Output the (X, Y) coordinate of the center of the cell containing the given text.  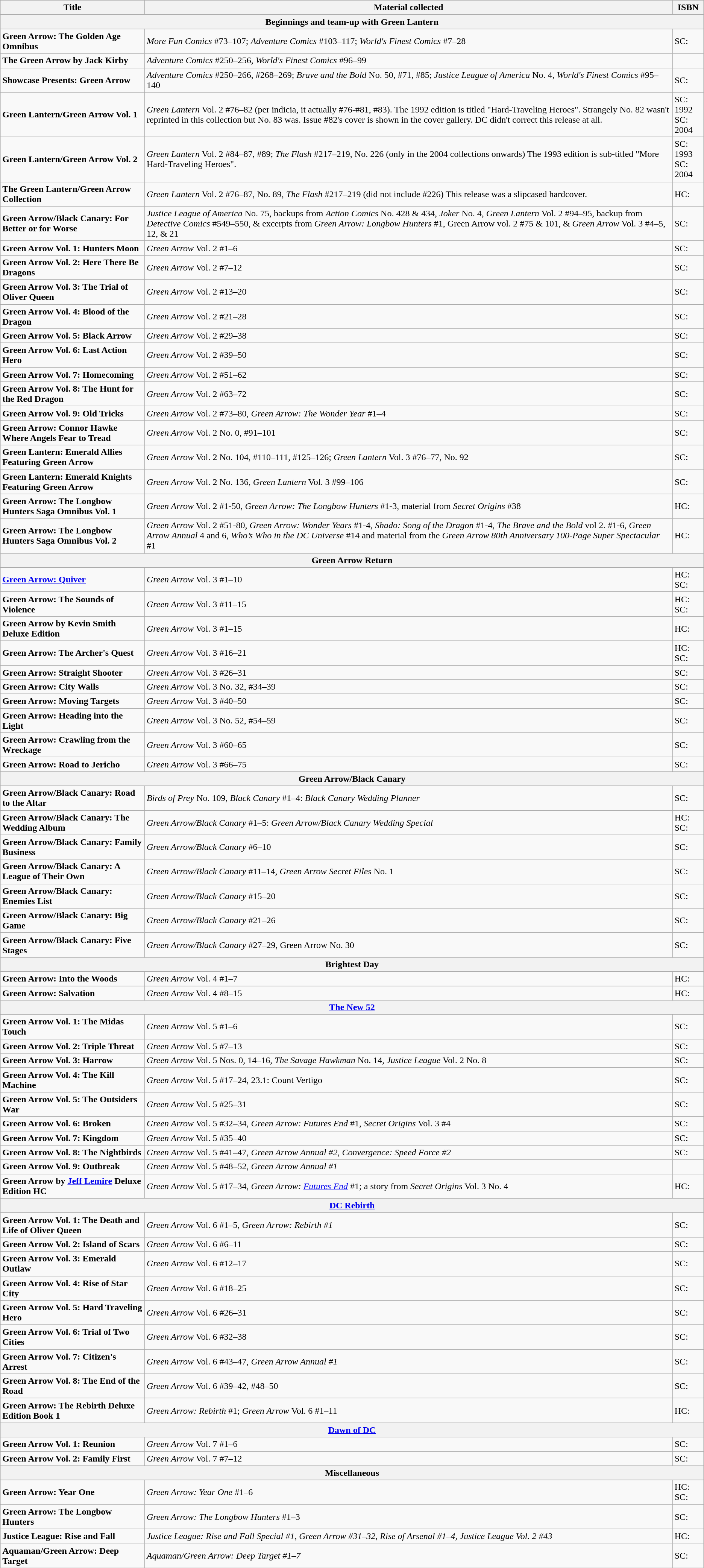
Green Arrow/Black Canary #15–20 (408, 896)
Justice League: Rise and Fall Special #1, Green Arrow #31–32, Rise of Arsenal #1–4, Justice League Vol. 2 #43 (408, 1536)
Green Arrow: Year One #1–6 (408, 1492)
Green Arrow Vol. 2: Triple Threat (73, 1046)
Green Arrow Vol. 3 #60–65 (408, 745)
Green Arrow Vol. 3 #11–15 (408, 604)
Green Arrow Vol. 2 #51–62 (408, 375)
Green Arrow Vol. 2: Island of Scars (73, 1244)
Green Arrow Vol. 4: Blood of the Dragon (73, 316)
Green Arrow Vol. 6 #32–38 (408, 1337)
Green Arrow Vol. 9: Old Tricks (73, 413)
Green Arrow Vol. 2 #73–80, Green Arrow: The Wonder Year #1–4 (408, 413)
Green Arrow: Into the Woods (73, 978)
Green Arrow: Heading into the Light (73, 721)
DC Rebirth (352, 1205)
Green Arrow/Black Canary #11–14, Green Arrow Secret Files No. 1 (408, 871)
Material collected (408, 8)
Green Arrow Vol. 5: The Outsiders War (73, 1105)
Green Arrow Vol. 5 #25–31 (408, 1105)
Green Arrow Vol. 6 #39–42, #48–50 (408, 1386)
Green Arrow Vol. 6 #26–31 (408, 1313)
Green Lantern/Green Arrow Vol. 2 (73, 160)
Green Arrow Vol. 2 #7–12 (408, 267)
Green Arrow Vol. 2 No. 0, #91–101 (408, 433)
Green Arrow: Year One (73, 1492)
Green Arrow Vol. 8: The Hunt for the Red Dragon (73, 394)
Green Arrow Vol. 3: Emerald Outlaw (73, 1263)
Green Arrow Vol. 2: Family First (73, 1459)
SC: 1993 SC: 2004 (688, 160)
Green Arrow Vol. 3 No. 32, #34–39 (408, 687)
Adventure Comics #250–256, World's Finest Comics #96–99 (408, 61)
Green Arrow Vol. 7: Kingdom (73, 1138)
Green Arrow Vol. 2 #13–20 (408, 292)
The Green Lantern/Green Arrow Collection (73, 194)
Green Arrow Vol. 7: Homecoming (73, 375)
Green Arrow: City Walls (73, 687)
Green Arrow Vol. 5 #32–34, Green Arrow: Futures End #1, Secret Origins Vol. 3 #4 (408, 1124)
Green Arrow Vol. 2 #1-50, Green Arrow: The Longbow Hunters #1-3, material from Secret Origins #38 (408, 506)
Green Arrow Vol. 2 #39–50 (408, 355)
Green Arrow/Black Canary: Five Stages (73, 945)
Green Arrow Vol. 2 #63–72 (408, 394)
Green Arrow Vol. 7 #1–6 (408, 1444)
Green Arrow: Moving Targets (73, 701)
Green Lantern/Green Arrow Vol. 1 (73, 114)
Green Arrow: Road to Jericho (73, 764)
Green Arrow/Black Canary: Enemies List (73, 896)
Green Arrow Vol. 8: The End of the Road (73, 1386)
Green Arrow Vol. 4: Rise of Star City (73, 1288)
Green Arrow/Black Canary: For Better or for Worse (73, 223)
Green Arrow Vol. 7: Citizen's Arrest (73, 1362)
Green Arrow Vol. 6 #6–11 (408, 1244)
Green Arrow Vol. 9: Outbreak (73, 1167)
Aquaman/Green Arrow: Deep Target (73, 1555)
Green Arrow/Black Canary: A League of Their Own (73, 871)
Green Arrow Vol. 4 #8–15 (408, 993)
Green Arrow Vol. 5 #7–13 (408, 1046)
Green Arrow Vol. 5 #48–52, Green Arrow Annual #1 (408, 1167)
Title (73, 8)
Green Arrow Vol. 8: The Nightbirds (73, 1152)
Green Arrow Vol. 5 #35–40 (408, 1138)
Green Arrow Vol. 7 #7–12 (408, 1459)
Green Arrow: The Longbow Hunters (73, 1517)
Green Arrow Vol. 3 #66–75 (408, 764)
Green Arrow Vol. 2 No. 136, Green Lantern Vol. 3 #99–106 (408, 482)
Birds of Prey No. 109, Black Canary #1–4: Black Canary Wedding Planner (408, 798)
Green Arrow Vol. 3 #26–31 (408, 672)
Green Arrow/Black Canary #1–5: Green Arrow/Black Canary Wedding Special (408, 822)
Green Arrow: The Archer's Quest (73, 653)
Green Arrow/Black Canary: Big Game (73, 920)
Green Arrow Vol. 3 #40–50 (408, 701)
Green Arrow: Straight Shooter (73, 672)
Green Arrow Return (352, 560)
Green Arrow/Black Canary: Family Business (73, 847)
Green Arrow: The Golden Age Omnibus (73, 41)
Green Arrow Vol. 5 #1–6 (408, 1027)
Green Arrow: Salvation (73, 993)
Green Arrow/Black Canary #21–26 (408, 920)
Green Arrow Vol. 6: Last Action Hero (73, 355)
Green Arrow/Black Canary #27–29, Green Arrow No. 30 (408, 945)
Green Arrow Vol. 3 No. 52, #54–59 (408, 721)
Green Arrow: Rebirth #1; Green Arrow Vol. 6 #1–11 (408, 1411)
Miscellaneous (352, 1473)
Green Arrow Vol. 6: Trial of Two Cities (73, 1337)
Green Arrow Vol. 3 #1–10 (408, 579)
Green Arrow Vol. 5 #41–47, Green Arrow Annual #2, Convergence: Speed Force #2 (408, 1152)
Green Lantern: Emerald Allies Featuring Green Arrow (73, 457)
Green Arrow/Black Canary: Road to the Altar (73, 798)
Green Arrow: The Longbow Hunters Saga Omnibus Vol. 2 (73, 536)
Green Arrow Vol. 6 #12–17 (408, 1263)
Adventure Comics #250–266, #268–269; Brave and the Bold No. 50, #71, #85; Justice League of America No. 4, World's Finest Comics #95–140 (408, 80)
Green Arrow: Quiver (73, 579)
Green Arrow/Black Canary #6–10 (408, 847)
Brightest Day (352, 964)
ISBN (688, 8)
Green Arrow/Black Canary: The Wedding Album (73, 822)
Green Arrow Vol. 1: Reunion (73, 1444)
The New 52 (352, 1007)
Green Arrow Vol. 3 #16–21 (408, 653)
Green Arrow: Crawling from the Wreckage (73, 745)
Dawn of DC (352, 1430)
Green Arrow Vol. 6 #18–25 (408, 1288)
Green Arrow/Black Canary (352, 779)
Green Arrow: The Rebirth Deluxe Edition Book 1 (73, 1411)
Green Arrow Vol. 4 #1–7 (408, 978)
Green Arrow Vol. 3: The Trial of Oliver Queen (73, 292)
Green Arrow Vol. 4: The Kill Machine (73, 1080)
Justice League: Rise and Fall (73, 1536)
Green Arrow Vol. 5 #17–34, Green Arrow: Futures End #1; a story from Secret Origins Vol. 3 No. 4 (408, 1186)
Showcase Presents: Green Arrow (73, 80)
Green Arrow Vol. 5: Hard Traveling Hero (73, 1313)
Aquaman/Green Arrow: Deep Target #1–7 (408, 1555)
Green Lantern: Emerald Knights Featuring Green Arrow (73, 482)
SC: 1992 SC: 2004 (688, 114)
Beginnings and team-up with Green Lantern (352, 22)
Green Arrow Vol. 2: Here There Be Dragons (73, 267)
Green Arrow Vol. 6: Broken (73, 1124)
Green Arrow Vol. 2 No. 104, #110–111, #125–126; Green Lantern Vol. 3 #76–77, No. 92 (408, 457)
Green Arrow: The Longbow Hunters #1–3 (408, 1517)
Green Arrow Vol. 1: The Midas Touch (73, 1027)
Green Arrow by Jeff Lemire Deluxe Edition HC (73, 1186)
More Fun Comics #73–107; Adventure Comics #103–117; World's Finest Comics #7–28 (408, 41)
The Green Arrow by Jack Kirby (73, 61)
Green Arrow Vol. 3 #1–15 (408, 628)
Green Arrow: Connor Hawke Where Angels Fear to Tread (73, 433)
Green Arrow Vol. 1: Hunters Moon (73, 248)
Green Arrow Vol. 1: The Death and Life of Oliver Queen (73, 1225)
Green Arrow Vol. 3: Harrow (73, 1061)
Green Arrow Vol. 5 #17–24, 23.1: Count Vertigo (408, 1080)
Green Arrow Vol. 5: Black Arrow (73, 336)
Green Arrow Vol. 6 #1–5, Green Arrow: Rebirth #1 (408, 1225)
Green Arrow Vol. 2 #29–38 (408, 336)
Green Arrow: The Longbow Hunters Saga Omnibus Vol. 1 (73, 506)
Green Arrow Vol. 2 #1–6 (408, 248)
Green Arrow Vol. 5 Nos. 0, 14–16, The Savage Hawkman No. 14, Justice League Vol. 2 No. 8 (408, 1061)
Green Lantern Vol. 2 #76–87, No. 89, The Flash #217–219 (did not include #226) This release was a slipcased hardcover. (408, 194)
Green Arrow: The Sounds of Violence (73, 604)
Green Arrow by Kevin Smith Deluxe Edition (73, 628)
Green Arrow Vol. 2 #21–28 (408, 316)
Green Arrow Vol. 6 #43–47, Green Arrow Annual #1 (408, 1362)
